From the cell containing the given text, extract its center point as [x, y] coordinate. 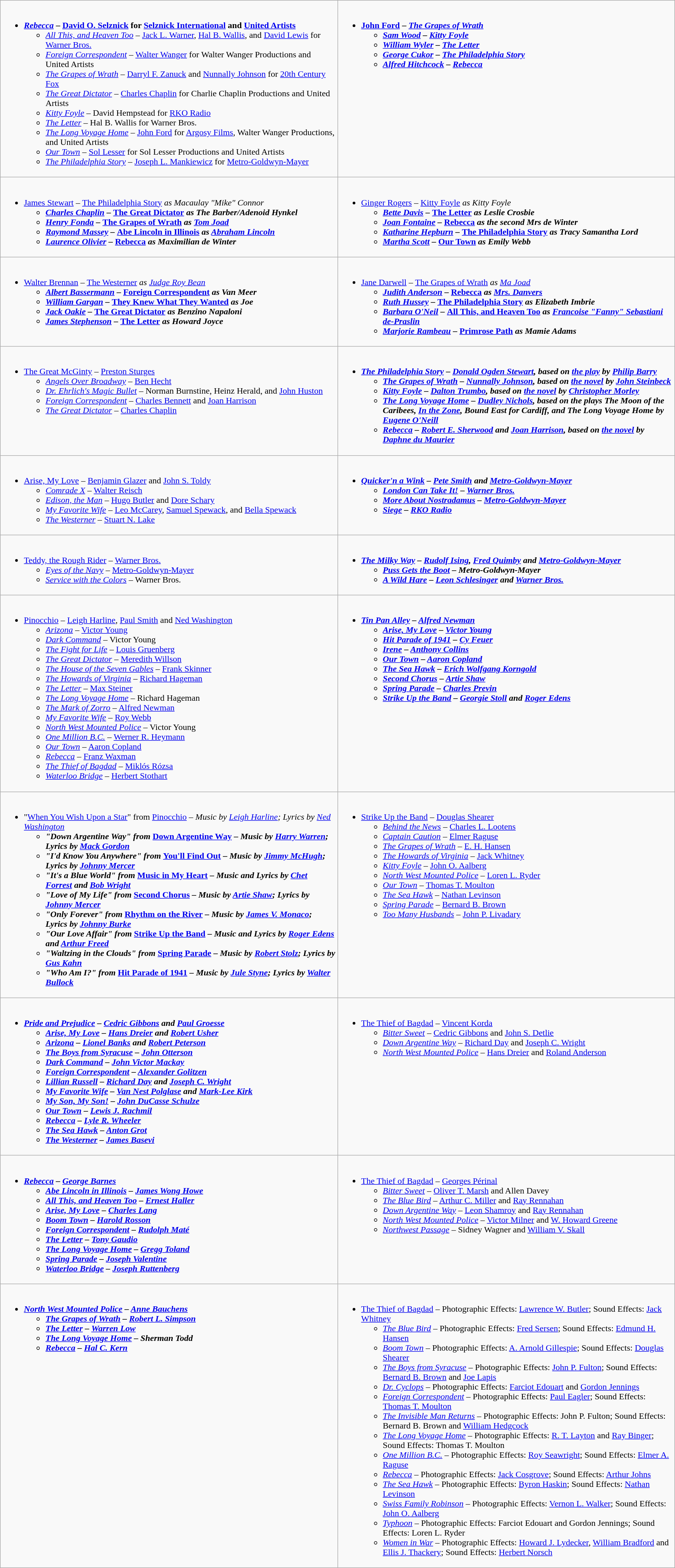
Teddy, the Rough Rider – Warner Bros.Eyes of the Navy – Metro-Goldwyn-MayerService with the Colors – Warner Bros. [169, 565]
John Ford – The Grapes of WrathSam Wood – Kitty FoyleWilliam Wyler – The LetterGeorge Cukor – The Philadelphia StoryAlfred Hitchcock – Rebecca [506, 89]
Quicker'n a Wink – Pete Smith and Metro-Goldwyn-MayerLondon Can Take It! – Warner Bros.More About Nostradamus – Metro-Goldwyn-MayerSiege – RKO Radio [506, 495]
